Locate the cell with the specified text and output its [x, y] center coordinate. 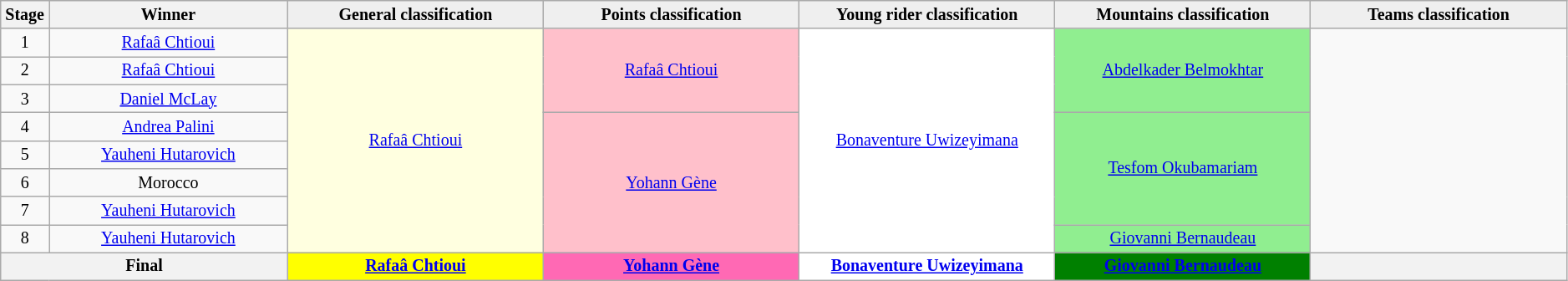
8 [25, 239]
2 [25, 70]
Morocco [169, 182]
Tesfom Okubamariam [1183, 169]
Stage [25, 15]
Daniel McLay [169, 99]
General classification [415, 15]
Points classification [671, 15]
1 [25, 43]
Young rider classification [927, 15]
Abdelkader Belmokhtar [1183, 71]
4 [25, 127]
5 [25, 154]
3 [25, 99]
7 [25, 211]
6 [25, 182]
Teams classification [1439, 15]
Final [145, 266]
Mountains classification [1183, 15]
Winner [169, 15]
Andrea Palini [169, 127]
